Capture the cell that displays the provided text and extract its [X, Y] central coordinate. 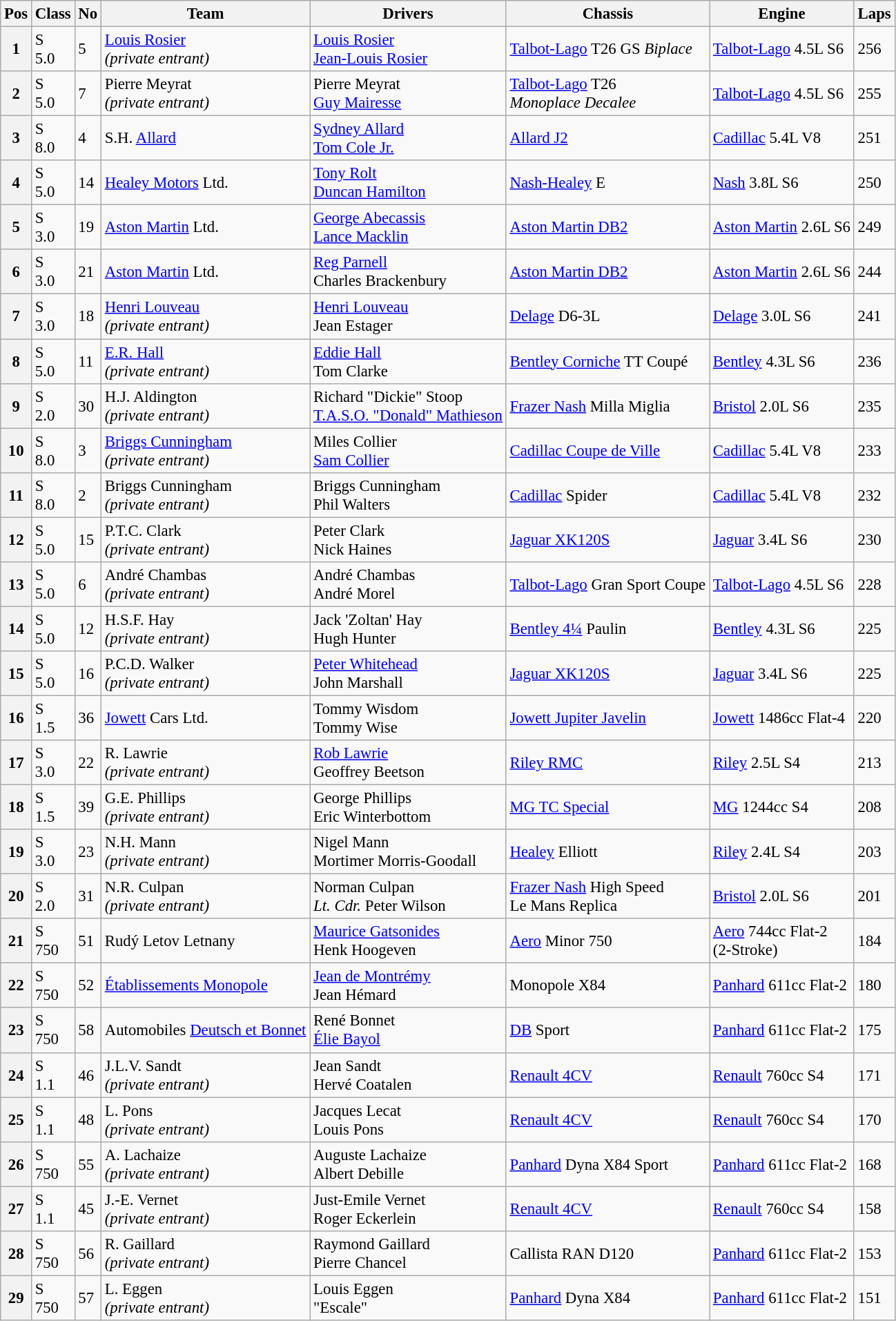
Riley RMC [607, 762]
Talbot-Lago T26 GS Biplace [607, 50]
Aero 744cc Flat-2(2-Stroke) [782, 941]
Jack 'Zoltan' Hay Hugh Hunter [408, 628]
232 [874, 494]
45 [88, 1208]
Reg Parnell Charles Brackenbury [408, 272]
244 [874, 272]
Drivers [408, 14]
Maurice Gatsonides Henk Hoogeven [408, 941]
Louis Rosier(private entrant) [205, 50]
R. Lawrie(private entrant) [205, 762]
P.T.C. Clark(private entrant) [205, 540]
Pierre Meyrat Guy Mairesse [408, 94]
A. Lachaize(private entrant) [205, 1164]
158 [874, 1208]
L. Pons(private entrant) [205, 1120]
51 [88, 941]
P.C.D. Walker(private entrant) [205, 674]
48 [88, 1120]
Nash-Healey E [607, 182]
Laps [874, 14]
255 [874, 94]
Healey Motors Ltd. [205, 182]
Rudý Letov Letnany [205, 941]
L. Eggen(private entrant) [205, 1298]
Tommy Wisdom Tommy Wise [408, 718]
58 [88, 1030]
30 [88, 406]
Peter Clark Nick Haines [408, 540]
N.R. Culpan(private entrant) [205, 896]
Nash 3.8L S6 [782, 182]
Talbot-Lago Gran Sport Coupe [607, 584]
H.S.F. Hay(private entrant) [205, 628]
10 [17, 450]
Frazer Nash Milla Miglia [607, 406]
H.J. Aldington(private entrant) [205, 406]
Jean Sandt Hervé Coatalen [408, 1074]
André Chambas(private entrant) [205, 584]
13 [17, 584]
Riley 2.5L S4 [782, 762]
Aero Minor 750 [607, 941]
170 [874, 1120]
Chassis [607, 14]
Sydney Allard Tom Cole Jr. [408, 138]
Pos [17, 14]
24 [17, 1074]
Delage D6-3L [607, 316]
153 [874, 1254]
55 [88, 1164]
256 [874, 50]
52 [88, 986]
Henri Louveau Jean Estager [408, 316]
17 [17, 762]
251 [874, 138]
Eddie Hall Tom Clarke [408, 362]
25 [17, 1120]
Bentley Corniche TT Coupé [607, 362]
213 [874, 762]
G.E. Phillips(private entrant) [205, 808]
No [88, 14]
28 [17, 1254]
Panhard Dyna X84 Sport [607, 1164]
180 [874, 986]
George Phillips Eric Winterbottom [408, 808]
8 [17, 362]
E.R. Hall(private entrant) [205, 362]
Louis Rosier Jean-Louis Rosier [408, 50]
36 [88, 718]
J.L.V. Sandt(private entrant) [205, 1074]
Engine [782, 14]
203 [874, 852]
MG 1244cc S4 [782, 808]
31 [88, 896]
236 [874, 362]
250 [874, 182]
Briggs Cunningham Phil Walters [408, 494]
228 [874, 584]
Miles Collier Sam Collier [408, 450]
Rob Lawrie Geoffrey Beetson [408, 762]
57 [88, 1298]
20 [17, 896]
S.H. Allard [205, 138]
168 [874, 1164]
Delage 3.0L S6 [782, 316]
Henri Louveau(private entrant) [205, 316]
230 [874, 540]
Richard "Dickie" Stoop T.A.S.O. "Donald" Mathieson [408, 406]
Talbot-Lago T26Monoplace Decalee [607, 94]
René Bonnet Élie Bayol [408, 1030]
233 [874, 450]
29 [17, 1298]
George Abecassis Lance Macklin [408, 228]
André Chambas André Morel [408, 584]
Auguste Lachaize Albert Debille [408, 1164]
Riley 2.4L S4 [782, 852]
MG TC Special [607, 808]
9 [17, 406]
Monopole X84 [607, 986]
Jowett Cars Ltd. [205, 718]
Panhard Dyna X84 [607, 1298]
Healey Elliott [607, 852]
Pierre Meyrat(private entrant) [205, 94]
Cadillac Spider [607, 494]
Raymond Gaillard Pierre Chancel [408, 1254]
220 [874, 718]
201 [874, 896]
Louis Eggen "Escale" [408, 1298]
26 [17, 1164]
208 [874, 808]
Bentley 4¼ Paulin [607, 628]
Frazer Nash High SpeedLe Mans Replica [607, 896]
Jacques Lecat Louis Pons [408, 1120]
39 [88, 808]
151 [874, 1298]
Tony Rolt Duncan Hamilton [408, 182]
249 [874, 228]
Just-Emile Vernet Roger Eckerlein [408, 1208]
175 [874, 1030]
Norman Culpan Lt. Cdr. Peter Wilson [408, 896]
Allard J2 [607, 138]
J.-E. Vernet(private entrant) [205, 1208]
241 [874, 316]
Team [205, 14]
N.H. Mann(private entrant) [205, 852]
Jean de Montrémy Jean Hémard [408, 986]
Automobiles Deutsch et Bonnet [205, 1030]
Jowett Jupiter Javelin [607, 718]
Établissements Monopole [205, 986]
Nigel Mann Mortimer Morris-Goodall [408, 852]
1 [17, 50]
Callista RAN D120 [607, 1254]
184 [874, 941]
Class [54, 14]
Peter Whitehead John Marshall [408, 674]
Cadillac Coupe de Ville [607, 450]
Jowett 1486cc Flat-4 [782, 718]
235 [874, 406]
R. Gaillard(private entrant) [205, 1254]
56 [88, 1254]
27 [17, 1208]
DB Sport [607, 1030]
46 [88, 1074]
171 [874, 1074]
